Return [X, Y] of the center of cell containing provided text 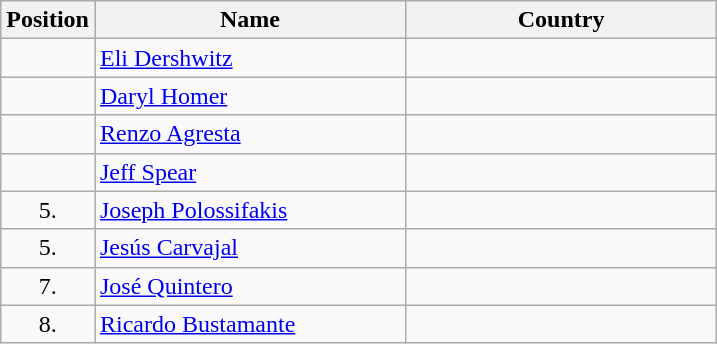
Joseph Polossifakis [250, 210]
Jeff Spear [250, 172]
Renzo Agresta [250, 134]
8. [48, 324]
Ricardo Bustamante [250, 324]
Jesús Carvajal [250, 248]
Name [250, 20]
Eli Dershwitz [250, 58]
Position [48, 20]
Daryl Homer [250, 96]
7. [48, 286]
José Quintero [250, 286]
Country [562, 20]
